Scan for the cell matching the given text and deliver its (x, y) coordinate at center. 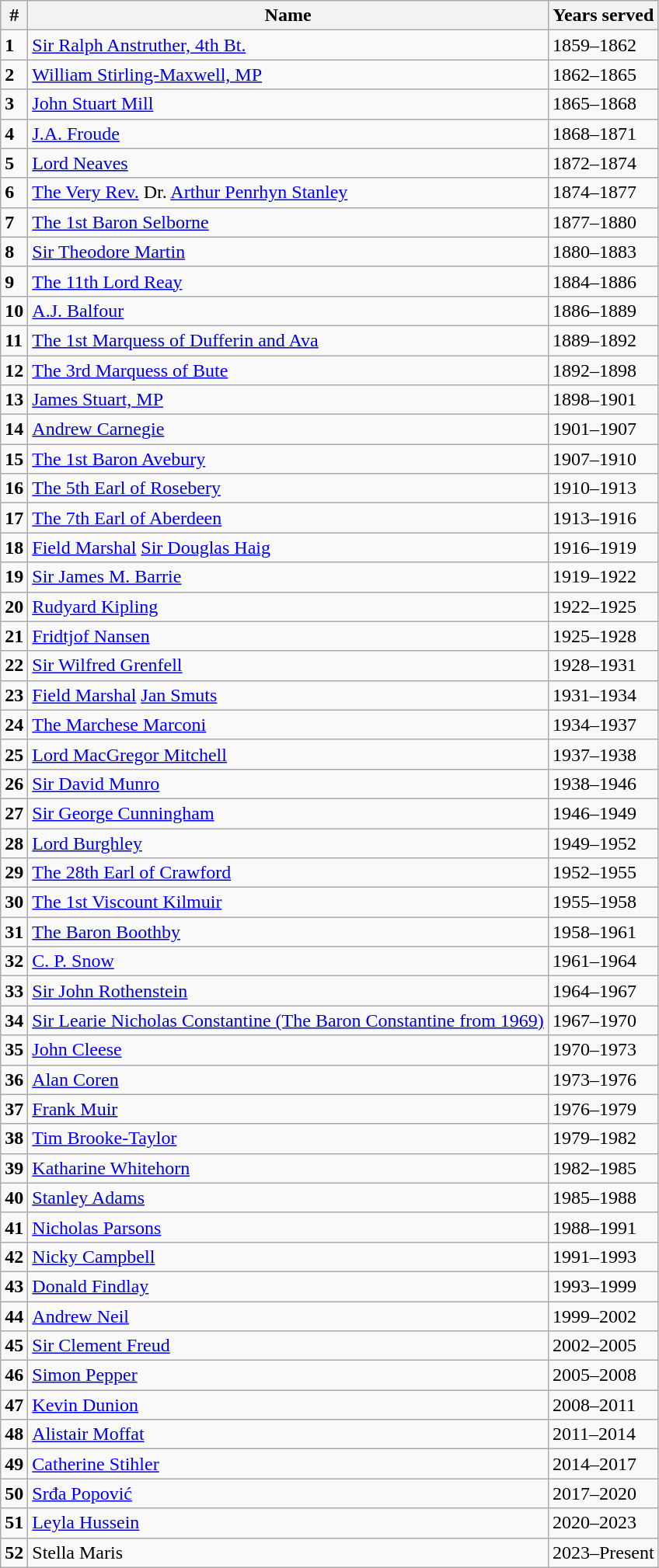
2005–2008 (603, 1375)
Name (288, 16)
2 (14, 75)
1872–1874 (603, 163)
25 (14, 754)
12 (14, 370)
39 (14, 1168)
2020–2023 (603, 1523)
Sir David Munro (288, 784)
1880–1883 (603, 252)
2008–2011 (603, 1405)
42 (14, 1257)
Frank Muir (288, 1109)
3 (14, 104)
47 (14, 1405)
37 (14, 1109)
1955–1958 (603, 902)
18 (14, 548)
1859–1862 (603, 45)
1 (14, 45)
The 28th Earl of Crawford (288, 873)
1991–1993 (603, 1257)
Lord Neaves (288, 163)
Alan Coren (288, 1080)
1910–1913 (603, 488)
20 (14, 607)
1938–1946 (603, 784)
1993–1999 (603, 1286)
1934–1937 (603, 725)
11 (14, 340)
A.J. Balfour (288, 311)
14 (14, 429)
4 (14, 134)
9 (14, 281)
Sir George Cunningham (288, 813)
1999–2002 (603, 1316)
John Stuart Mill (288, 104)
Andrew Neil (288, 1316)
41 (14, 1227)
24 (14, 725)
1958–1961 (603, 932)
2014–2017 (603, 1464)
1976–1979 (603, 1109)
The 1st Baron Avebury (288, 459)
7 (14, 222)
Sir Ralph Anstruther, 4th Bt. (288, 45)
Field Marshal Jan Smuts (288, 695)
The Very Rev. Dr. Arthur Penrhyn Stanley (288, 193)
31 (14, 932)
48 (14, 1434)
Donald Findlay (288, 1286)
C. P. Snow (288, 961)
27 (14, 813)
1982–1985 (603, 1168)
1979–1982 (603, 1139)
J.A. Froude (288, 134)
Sir Wilfred Grenfell (288, 666)
32 (14, 961)
1937–1938 (603, 754)
1865–1868 (603, 104)
Sir Learie Nicholas Constantine (The Baron Constantine from 1969) (288, 1020)
James Stuart, MP (288, 400)
2017–2020 (603, 1493)
The Baron Boothby (288, 932)
Rudyard Kipling (288, 607)
49 (14, 1464)
1907–1910 (603, 459)
1970–1973 (603, 1050)
The 1st Viscount Kilmuir (288, 902)
2002–2005 (603, 1346)
29 (14, 873)
2011–2014 (603, 1434)
1862–1865 (603, 75)
45 (14, 1346)
Simon Pepper (288, 1375)
51 (14, 1523)
26 (14, 784)
19 (14, 577)
The 1st Marquess of Dufferin and Ava (288, 340)
William Stirling-Maxwell, MP (288, 75)
13 (14, 400)
40 (14, 1198)
21 (14, 636)
Sir John Rothenstein (288, 991)
1967–1970 (603, 1020)
1964–1967 (603, 991)
Field Marshal Sir Douglas Haig (288, 548)
Sir Clement Freud (288, 1346)
Andrew Carnegie (288, 429)
1919–1922 (603, 577)
1886–1889 (603, 311)
# (14, 16)
10 (14, 311)
The 11th Lord Reay (288, 281)
1952–1955 (603, 873)
1931–1934 (603, 695)
Srđa Popović (288, 1493)
8 (14, 252)
1916–1919 (603, 548)
52 (14, 1552)
The 1st Baron Selborne (288, 222)
1946–1949 (603, 813)
46 (14, 1375)
Nicholas Parsons (288, 1227)
1973–1976 (603, 1080)
1874–1877 (603, 193)
Lord Burghley (288, 843)
1901–1907 (603, 429)
35 (14, 1050)
Sir Theodore Martin (288, 252)
1889–1892 (603, 340)
John Cleese (288, 1050)
16 (14, 488)
1985–1988 (603, 1198)
1892–1898 (603, 370)
1913–1916 (603, 518)
The 7th Earl of Aberdeen (288, 518)
44 (14, 1316)
22 (14, 666)
1884–1886 (603, 281)
6 (14, 193)
1988–1991 (603, 1227)
1922–1925 (603, 607)
Stanley Adams (288, 1198)
Sir James M. Barrie (288, 577)
Kevin Dunion (288, 1405)
Tim Brooke-Taylor (288, 1139)
1961–1964 (603, 961)
Leyla Hussein (288, 1523)
30 (14, 902)
33 (14, 991)
The 3rd Marquess of Bute (288, 370)
Fridtjof Nansen (288, 636)
1898–1901 (603, 400)
50 (14, 1493)
The 5th Earl of Rosebery (288, 488)
23 (14, 695)
5 (14, 163)
Lord MacGregor Mitchell (288, 754)
36 (14, 1080)
1949–1952 (603, 843)
Alistair Moffat (288, 1434)
1877–1880 (603, 222)
The Marchese Marconi (288, 725)
1928–1931 (603, 666)
28 (14, 843)
34 (14, 1020)
Nicky Campbell (288, 1257)
17 (14, 518)
43 (14, 1286)
Katharine Whitehorn (288, 1168)
38 (14, 1139)
2023–Present (603, 1552)
1868–1871 (603, 134)
Catherine Stihler (288, 1464)
Stella Maris (288, 1552)
1925–1928 (603, 636)
Years served (603, 16)
15 (14, 459)
